Extract the (X, Y) coordinate from the center of the cell holding the provided text.  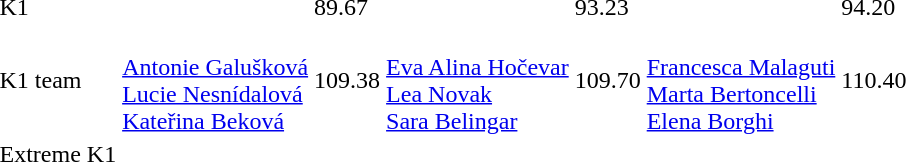
Eva Alina HočevarLea NovakSara Belingar (478, 80)
Antonie GaluškováLucie NesnídalováKateřina Beková (216, 80)
Francesca MalagutiMarta BertoncelliElena Borghi (741, 80)
109.38 (348, 80)
109.70 (608, 80)
